From the cell containing the given text, extract its center point as [X, Y] coordinate. 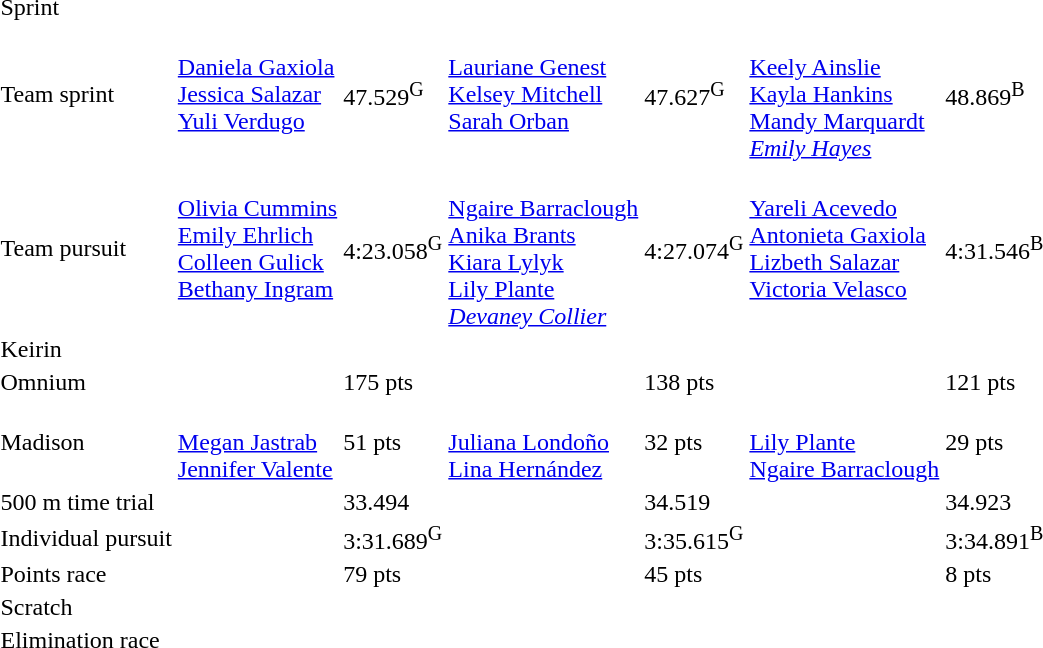
34.519 [694, 502]
Juliana LondoñoLina Hernández [544, 442]
51 pts [393, 442]
32 pts [694, 442]
Keely AinslieKayla HankinsMandy MarquardtEmily Hayes [844, 94]
175 pts [393, 382]
138 pts [694, 382]
3:31.689G [393, 538]
Yareli AcevedoAntonieta GaxiolaLizbeth SalazarVictoria Velasco [844, 248]
4:27.074G [694, 248]
47.627G [694, 94]
Lauriane GenestKelsey MitchellSarah Orban [544, 94]
Lily PlanteNgaire Barraclough [844, 442]
Daniela GaxiolaJessica SalazarYuli Verdugo [257, 94]
Ngaire BarracloughAnika BrantsKiara LylykLily PlanteDevaney Collier [544, 248]
4:23.058G [393, 248]
3:35.615G [694, 538]
45 pts [694, 574]
Olivia CumminsEmily EhrlichColleen GulickBethany Ingram [257, 248]
47.529G [393, 94]
79 pts [393, 574]
33.494 [393, 502]
Megan JastrabJennifer Valente [257, 442]
